Return [X, Y] of the center of cell containing provided text 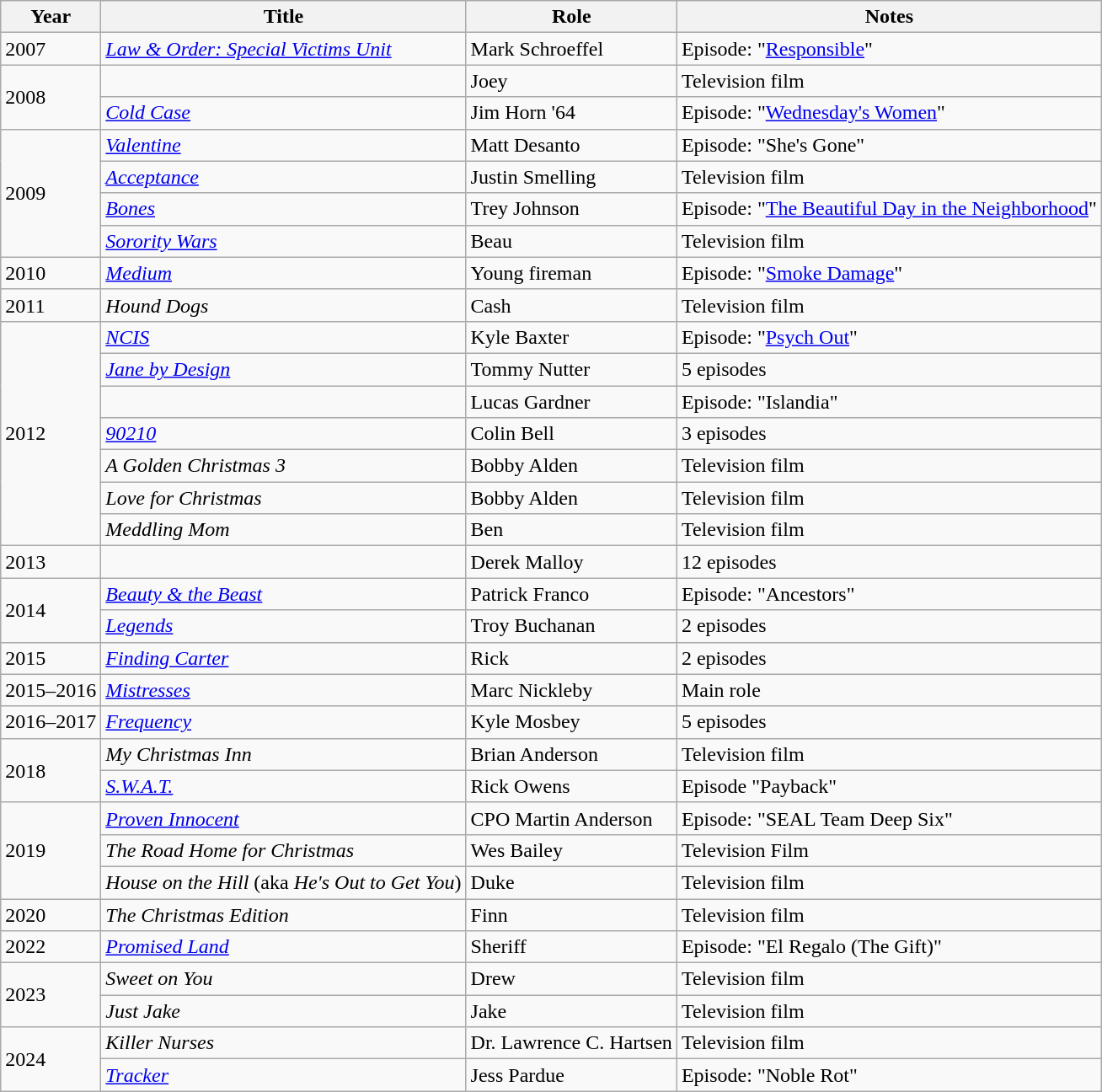
Main role [889, 690]
Rick [571, 658]
2015 [51, 658]
Episode: "El Regalo (The Gift)" [889, 947]
2011 [51, 305]
2023 [51, 995]
Jim Horn '64 [571, 113]
Patrick Franco [571, 594]
House on the Hill (aka He's Out to Get You) [283, 882]
Beau [571, 241]
Proven Innocent [283, 818]
Finn [571, 914]
Episode: "Responsible" [889, 49]
Sheriff [571, 947]
Brian Anderson [571, 754]
S.W.A.T. [283, 786]
Rick Owens [571, 786]
Tommy Nutter [571, 369]
2015–2016 [51, 690]
Valentine [283, 145]
Matt Desanto [571, 145]
2020 [51, 914]
Episode: "Islandia" [889, 402]
The Road Home for Christmas [283, 850]
Jake [571, 1011]
Kyle Mosbey [571, 722]
Episode: "Noble Rot" [889, 1075]
Notes [889, 17]
Episode: "Ancestors" [889, 594]
Mistresses [283, 690]
Sweet on You [283, 979]
Wes Bailey [571, 850]
Episode: "SEAL Team Deep Six" [889, 818]
Episode: "Smoke Damage" [889, 273]
Drew [571, 979]
Sorority Wars [283, 241]
Episode: "She's Gone" [889, 145]
2022 [51, 947]
Cash [571, 305]
2010 [51, 273]
2013 [51, 562]
2009 [51, 193]
Promised Land [283, 947]
Joey [571, 81]
Tracker [283, 1075]
Kyle Baxter [571, 337]
3 episodes [889, 434]
2018 [51, 770]
Trey Johnson [571, 209]
12 episodes [889, 562]
Beauty & the Beast [283, 594]
Hound Dogs [283, 305]
NCIS [283, 337]
Television Film [889, 850]
Medium [283, 273]
Derek Malloy [571, 562]
Meddling Mom [283, 530]
Cold Case [283, 113]
CPO Martin Anderson [571, 818]
Mark Schroeffel [571, 49]
2008 [51, 97]
Role [571, 17]
Just Jake [283, 1011]
2024 [51, 1059]
Year [51, 17]
2016–2017 [51, 722]
Episode "Payback" [889, 786]
Colin Bell [571, 434]
Law & Order: Special Victims Unit [283, 49]
Lucas Gardner [571, 402]
Justin Smelling [571, 177]
Marc Nickleby [571, 690]
90210 [283, 434]
A Golden Christmas 3 [283, 466]
Killer Nurses [283, 1043]
Bones [283, 209]
Title [283, 17]
Episode: "Wednesday's Women" [889, 113]
Finding Carter [283, 658]
Jane by Design [283, 369]
Ben [571, 530]
Duke [571, 882]
2007 [51, 49]
Jess Pardue [571, 1075]
Frequency [283, 722]
Acceptance [283, 177]
My Christmas Inn [283, 754]
Young fireman [571, 273]
Love for Christmas [283, 498]
2014 [51, 610]
2019 [51, 850]
Episode: "The Beautiful Day in the Neighborhood" [889, 209]
2012 [51, 433]
Troy Buchanan [571, 626]
The Christmas Edition [283, 914]
Legends [283, 626]
Episode: "Psych Out" [889, 337]
Dr. Lawrence C. Hartsen [571, 1043]
